Extract the [x, y] coordinate from the center of the cell holding the provided text.  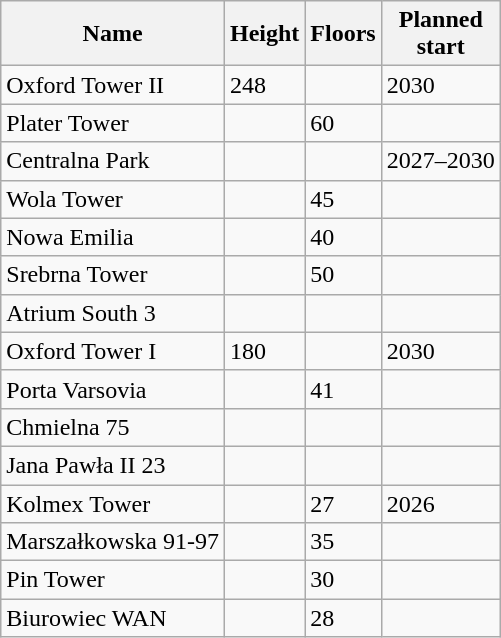
Atrium South 3 [113, 313]
Kolmex Tower [113, 503]
Oxford Tower II [113, 85]
Floors [343, 34]
Porta Varsovia [113, 389]
50 [343, 275]
Plannedstart [440, 34]
41 [343, 389]
27 [343, 503]
Jana Pawła II 23 [113, 465]
28 [343, 618]
60 [343, 123]
45 [343, 199]
2027–2030 [440, 161]
Srebrna Tower [113, 275]
Pin Tower [113, 580]
2026 [440, 503]
35 [343, 542]
Marszałkowska 91-97 [113, 542]
30 [343, 580]
Centralna Park [113, 161]
Wola Tower [113, 199]
Oxford Tower I [113, 351]
Chmielna 75 [113, 427]
Nowa Emilia [113, 237]
248 [264, 85]
40 [343, 237]
180 [264, 351]
Plater Tower [113, 123]
Biurowiec WAN [113, 618]
Name [113, 34]
Height [264, 34]
